Capture the cell that displays the provided text and extract its (X, Y) central coordinate. 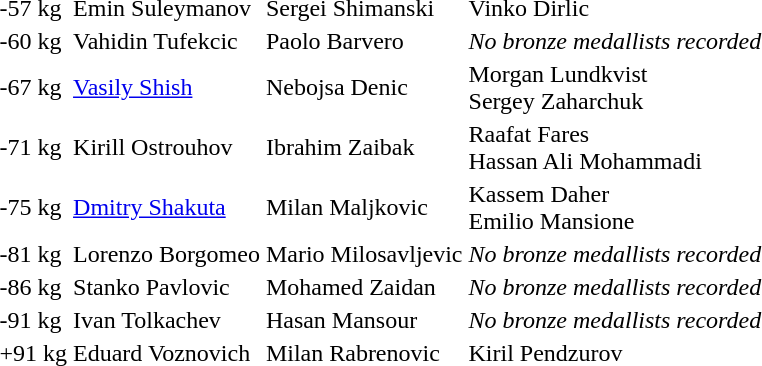
Ivan Tolkachev (167, 320)
Nebojsa Denic (364, 88)
Vasily Shish (167, 88)
Kirill Ostrouhov (167, 148)
Milan Maljkovic (364, 208)
Paolo Barvero (364, 41)
Mohamed Zaidan (364, 287)
Mario Milosavljevic (364, 254)
Stanko Pavlovic (167, 287)
Lorenzo Borgomeo (167, 254)
Dmitry Shakuta (167, 208)
Vahidin Tufekcic (167, 41)
Ibrahim Zaibak (364, 148)
Hasan Mansour (364, 320)
